Return the (X, Y) coordinate for the center point of the cell that contains the specified text.  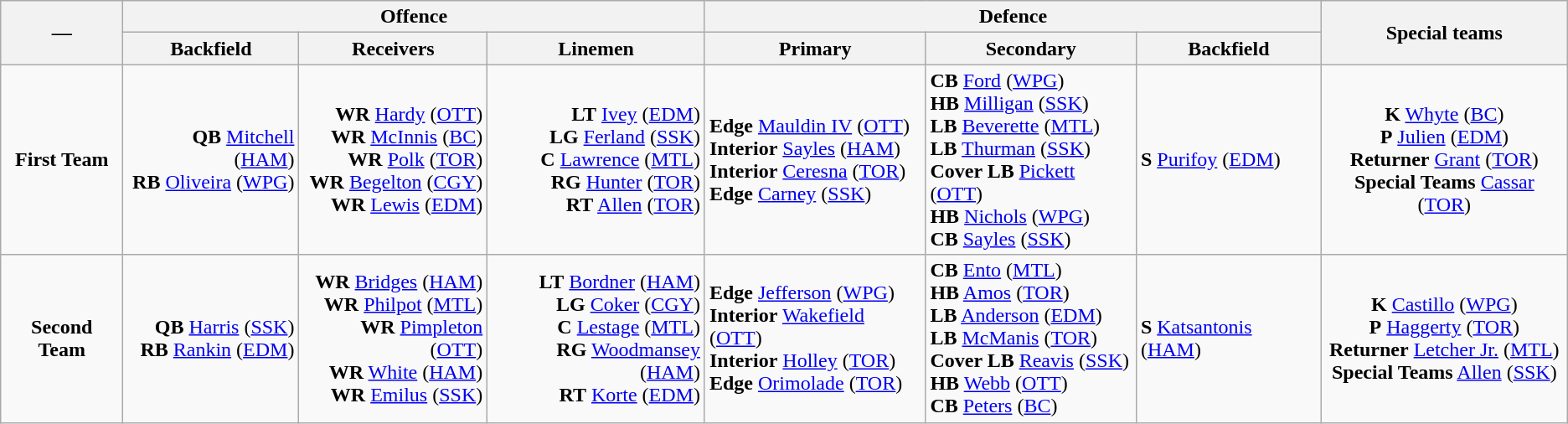
Defence (1013, 17)
Special teams (1444, 33)
CB Ento (MTL)HB Amos (TOR)LB Anderson (EDM)LB McManis (TOR)Cover LB Reavis (SSK)HB Webb (OTT)CB Peters (BC) (1031, 339)
Offence (414, 17)
Second Team (62, 339)
WR Bridges (HAM)WR Philpot (MTL)WR Pimpleton (OTT)WR White (HAM)WR Emilus (SSK) (394, 339)
First Team (62, 159)
QB Mitchell (HAM)RB Oliveira (WPG) (211, 159)
Edge Mauldin IV (OTT)Interior Sayles (HAM)Interior Ceresna (TOR)Edge Carney (SSK) (814, 159)
QB Harris (SSK)RB Rankin (EDM) (211, 339)
CB Ford (WPG)HB Milligan (SSK)LB Beverette (MTL)LB Thurman (SSK)Cover LB Pickett (OTT)HB Nichols (WPG)CB Sayles (SSK) (1031, 159)
S Purifoy (EDM) (1228, 159)
Linemen (596, 49)
Primary (814, 49)
K Whyte (BC)P Julien (EDM)Returner Grant (TOR)Special Teams Cassar (TOR) (1444, 159)
Receivers (394, 49)
Edge Jefferson (WPG)Interior Wakefield (OTT)Interior Holley (TOR)Edge Orimolade (TOR) (814, 339)
LT Ivey (EDM)LG Ferland (SSK)C Lawrence (MTL)RG Hunter (TOR)RT Allen (TOR) (596, 159)
WR Hardy (OTT)WR McInnis (BC)WR Polk (TOR)WR Begelton (CGY)WR Lewis (EDM) (394, 159)
— (62, 33)
Secondary (1031, 49)
LT Bordner (HAM)LG Coker (CGY)C Lestage (MTL)RG Woodmansey (HAM)RT Korte (EDM) (596, 339)
S Katsantonis (HAM) (1228, 339)
K Castillo (WPG)P Haggerty (TOR)Returner Letcher Jr. (MTL)Special Teams Allen (SSK) (1444, 339)
